Capture the cell that displays the provided text and extract its (x, y) central coordinate. 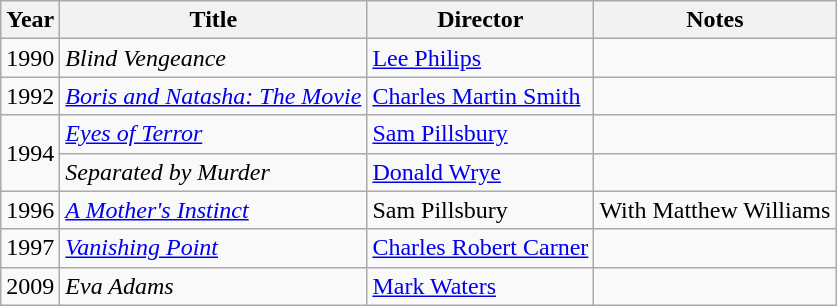
Vanishing Point (214, 248)
1990 (30, 58)
Eyes of Terror (214, 134)
Mark Waters (480, 286)
Director (480, 20)
A Mother's Instinct (214, 210)
Lee Philips (480, 58)
Blind Vengeance (214, 58)
1992 (30, 96)
1994 (30, 153)
1997 (30, 248)
2009 (30, 286)
Eva Adams (214, 286)
Boris and Natasha: The Movie (214, 96)
Title (214, 20)
Charles Martin Smith (480, 96)
Year (30, 20)
1996 (30, 210)
Separated by Murder (214, 172)
With Matthew Williams (715, 210)
Notes (715, 20)
Donald Wrye (480, 172)
Charles Robert Carner (480, 248)
